Identify which cell holds the provided text, then report its (x, y) central coordinate. 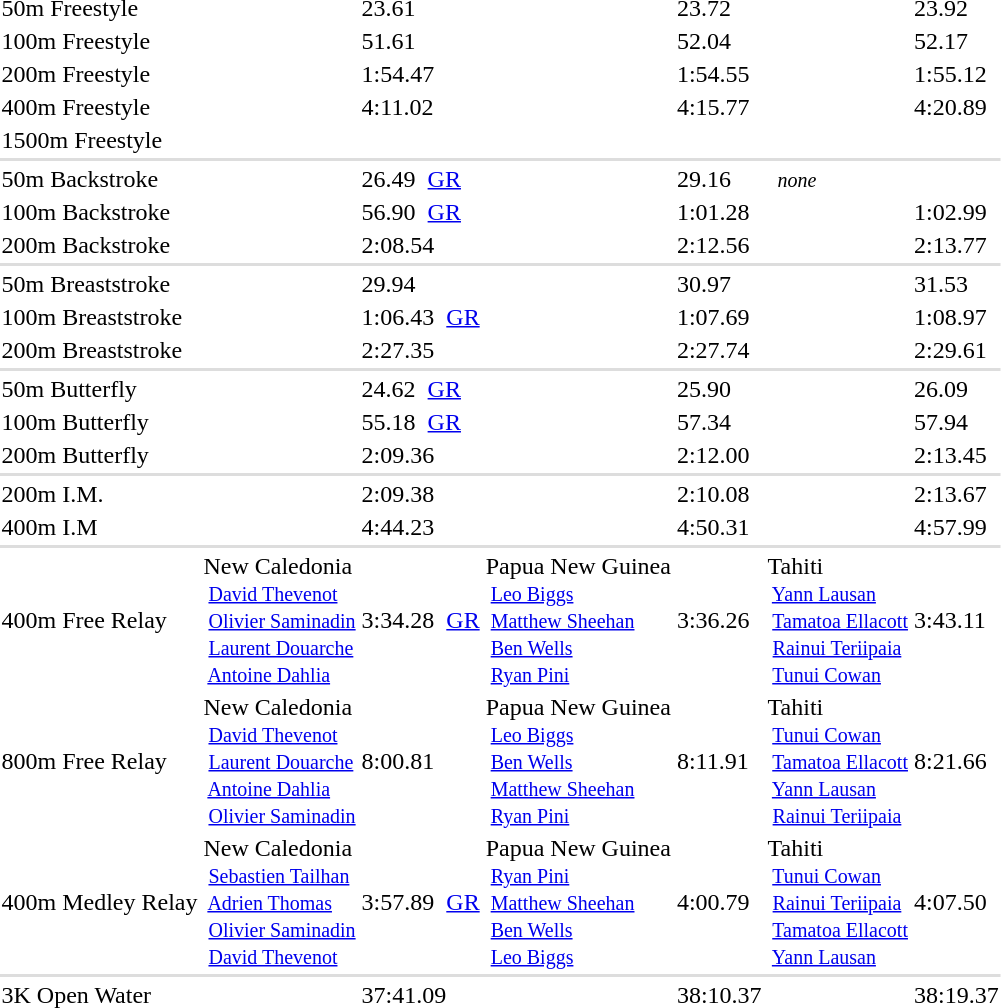
4:00.79 (719, 902)
1:01.28 (719, 212)
3:43.11 (956, 620)
2:27.35 (420, 350)
200m Freestyle (100, 74)
30.97 (719, 284)
400m Medley Relay (100, 902)
2:29.61 (956, 350)
2:12.00 (719, 455)
55.18 GR (420, 422)
24.62 GR (420, 389)
400m I.M (100, 527)
50m Butterfly (100, 389)
2:27.74 (719, 350)
25.90 (719, 389)
50m Backstroke (100, 179)
57.94 (956, 422)
56.90 GR (420, 212)
100m Backstroke (100, 212)
New Caledonia David Thevenot Olivier Saminadin Laurent Douarche Antoine Dahlia (280, 620)
2:10.08 (719, 494)
4:50.31 (719, 527)
100m Breaststroke (100, 317)
29.94 (420, 284)
200m Butterfly (100, 455)
Tahiti Tunui Cowan Rainui Teriipaia Tamatoa Ellacott Yann Lausan (838, 902)
57.34 (719, 422)
26.49 GR (420, 179)
1500m Freestyle (100, 140)
8:11.91 (719, 761)
4:15.77 (719, 107)
2:09.38 (420, 494)
51.61 (420, 41)
2:12.56 (719, 245)
1:54.47 (420, 74)
100m Freestyle (100, 41)
4:57.99 (956, 527)
Papua New Guinea Leo Biggs Matthew Sheehan Ben Wells Ryan Pini (578, 620)
3:57.89 GR (420, 902)
800m Free Relay (100, 761)
New Caledonia Sebastien Tailhan Adrien Thomas Olivier Saminadin David Thevenot (280, 902)
1:07.69 (719, 317)
3:36.26 (719, 620)
1:06.43 GR (420, 317)
50m Breaststroke (100, 284)
29.16 (719, 179)
2:09.36 (420, 455)
8:21.66 (956, 761)
2:08.54 (420, 245)
1:54.55 (719, 74)
4:11.02 (420, 107)
New Caledonia David Thevenot Laurent Douarche Antoine Dahlia Olivier Saminadin (280, 761)
2:13.45 (956, 455)
400m Free Relay (100, 620)
200m Backstroke (100, 245)
4:07.50 (956, 902)
Papua New Guinea Leo Biggs Ben Wells Matthew Sheehan Ryan Pini (578, 761)
4:20.89 (956, 107)
52.17 (956, 41)
2:13.77 (956, 245)
400m Freestyle (100, 107)
26.09 (956, 389)
Papua New Guinea Ryan Pini Matthew Sheehan Ben Wells Leo Biggs (578, 902)
200m I.M. (100, 494)
52.04 (719, 41)
3:34.28 GR (420, 620)
1:55.12 (956, 74)
Tahiti Tunui Cowan Tamatoa Ellacott Yann Lausan Rainui Teriipaia (838, 761)
4:44.23 (420, 527)
Tahiti Yann Lausan Tamatoa Ellacott Rainui Teriipaia Tunui Cowan (838, 620)
none (838, 179)
200m Breaststroke (100, 350)
1:08.97 (956, 317)
1:02.99 (956, 212)
31.53 (956, 284)
8:00.81 (420, 761)
2:13.67 (956, 494)
100m Butterfly (100, 422)
